Detect which cell encompasses the target text, then output its [x, y] center coordinate. 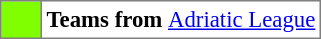
Teams from Adriatic League [180, 20]
